Detect which cell encompasses the target text, then output its (X, Y) center coordinate. 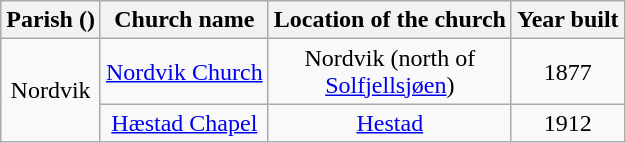
1912 (568, 123)
Hestad (390, 123)
Parish () (51, 20)
1877 (568, 72)
Location of the church (390, 20)
Hæstad Chapel (184, 123)
Church name (184, 20)
Nordvik Church (184, 72)
Nordvik (north ofSolfjellsjøen) (390, 72)
Year built (568, 20)
Nordvik (51, 90)
